Provide the [x, y] coordinate of the cell's center where the given text is located.  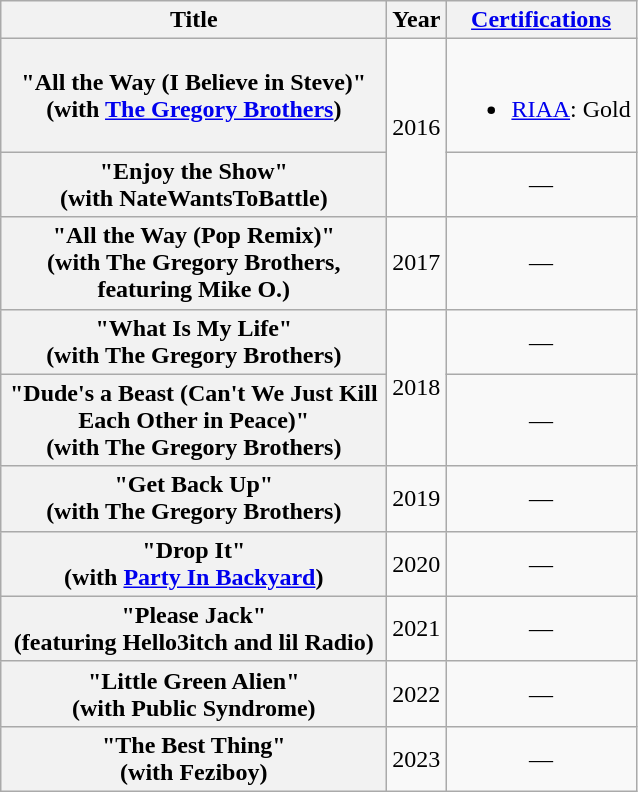
"Please Jack"(featuring Hello3itch and lil Radio) [194, 628]
Title [194, 20]
"All the Way (I Believe in Steve)"(with The Gregory Brothers) [194, 96]
"Little Green Alien"(with Public Syndrome) [194, 694]
"Drop It"(with Party In Backyard) [194, 564]
2016 [416, 128]
2023 [416, 758]
2019 [416, 498]
"Get Back Up"(with The Gregory Brothers) [194, 498]
2020 [416, 564]
"Dude's a Beast (Can't We Just Kill Each Other in Peace)"(with The Gregory Brothers) [194, 420]
2017 [416, 263]
"All the Way (Pop Remix)"(with The Gregory Brothers, featuring Mike O.) [194, 263]
2018 [416, 388]
"The Best Thing"(with Feziboy) [194, 758]
2021 [416, 628]
"What Is My Life"(with The Gregory Brothers) [194, 342]
2022 [416, 694]
RIAA: Gold [541, 96]
Certifications [541, 20]
"Enjoy the Show"(with NateWantsToBattle) [194, 184]
Year [416, 20]
